Detect which cell encompasses the target text, then output its [x, y] center coordinate. 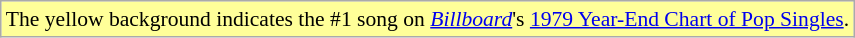
The yellow background indicates the #1 song on Billboard's 1979 Year-End Chart of Pop Singles. [428, 19]
